Find where the given text appears and provide that cell's center as (x, y) coordinate. 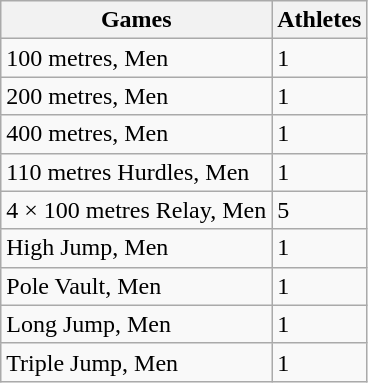
Games (136, 20)
Pole Vault, Men (136, 286)
400 metres, Men (136, 134)
110 metres Hurdles, Men (136, 172)
5 (320, 210)
High Jump, Men (136, 248)
4 × 100 metres Relay, Men (136, 210)
Athletes (320, 20)
100 metres, Men (136, 58)
Long Jump, Men (136, 324)
Triple Jump, Men (136, 362)
200 metres, Men (136, 96)
